Detect which cell encompasses the target text, then output its (x, y) center coordinate. 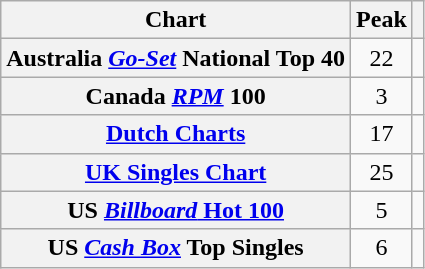
17 (382, 134)
6 (382, 248)
Chart (176, 20)
US Billboard Hot 100 (176, 210)
Peak (382, 20)
25 (382, 172)
Dutch Charts (176, 134)
US Cash Box Top Singles (176, 248)
3 (382, 96)
Australia Go-Set National Top 40 (176, 58)
Canada RPM 100 (176, 96)
UK Singles Chart (176, 172)
22 (382, 58)
5 (382, 210)
